Capture the cell that displays the provided text and extract its [X, Y] central coordinate. 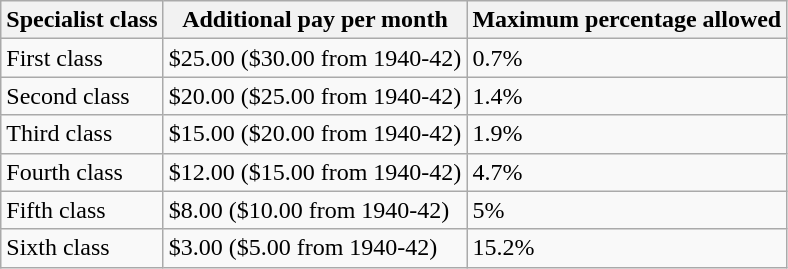
Fifth class [82, 210]
15.2% [627, 248]
Sixth class [82, 248]
First class [82, 58]
$8.00 ($10.00 from 1940-42) [315, 210]
1.4% [627, 96]
0.7% [627, 58]
1.9% [627, 134]
Specialist class [82, 20]
5% [627, 210]
$25.00 ($30.00 from 1940-42) [315, 58]
Additional pay per month [315, 20]
4.7% [627, 172]
Second class [82, 96]
$3.00 ($5.00 from 1940-42) [315, 248]
Maximum percentage allowed [627, 20]
Fourth class [82, 172]
Third class [82, 134]
$15.00 ($20.00 from 1940-42) [315, 134]
$20.00 ($25.00 from 1940-42) [315, 96]
$12.00 ($15.00 from 1940-42) [315, 172]
